Provide the [X, Y] coordinate of the cell's center where the given text is located.  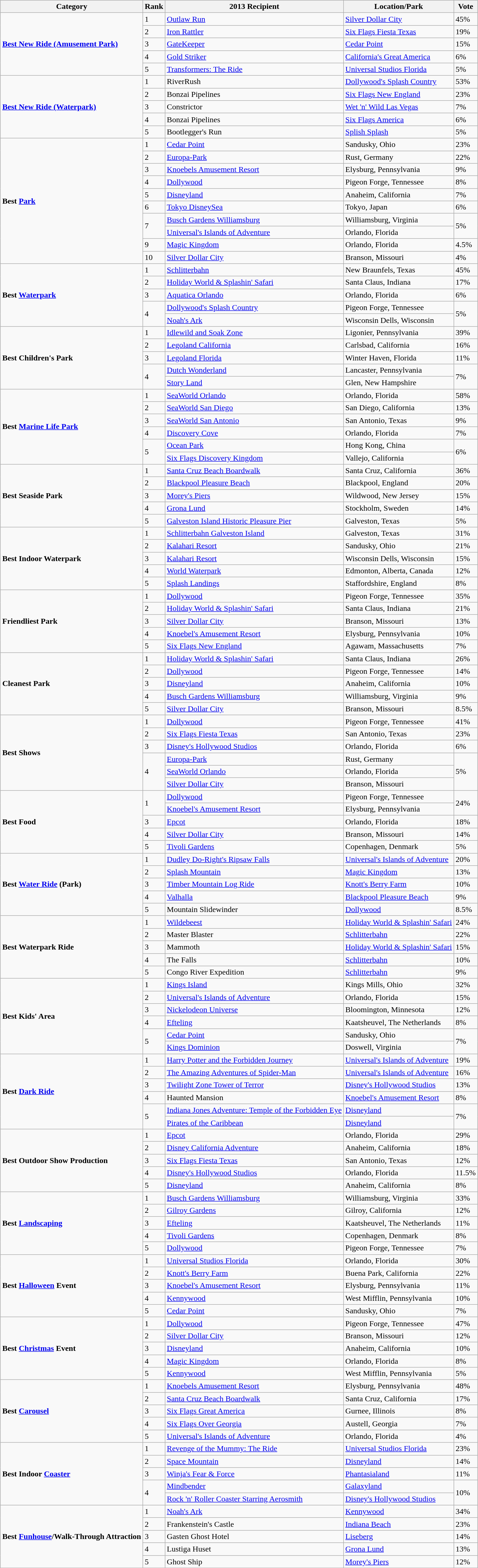
Twilight Zone Tower of Terror [254, 1085]
Revenge of the Mummy: The Ride [254, 1449]
Gilroy, California [399, 1211]
11.5% [465, 1173]
Bootlegger's Run [254, 132]
Category [72, 7]
2013 Recipient [254, 7]
41% [465, 721]
SeaWorld San Diego [254, 408]
29% [465, 1135]
Galveston Island Historic Pleasure Pier [254, 521]
Ghost Ship [254, 1561]
Transformers: The Ride [254, 69]
Hong Kong, China [399, 445]
Best Waterpark [72, 295]
Best Carousel [72, 1411]
Haunted Mansion [254, 1098]
Best Marine Life Park [72, 427]
California's Great America [399, 57]
33% [465, 1198]
Space Mountain [254, 1461]
Nickelodeon Universe [254, 1010]
Legoland Florida [254, 357]
Harry Potter and the Forbidden Journey [254, 1060]
Glen, New Hampshire [399, 383]
Congo River Expedition [254, 972]
Gasten Ghost Hotel [254, 1536]
Vote [465, 7]
Six Flags Discovery Kingdom [254, 458]
Stockholm, Sweden [399, 508]
Lustiga Huset [254, 1549]
Aquatica Orlando [254, 295]
Rock 'n' Roller Coaster Starring Aerosmith [254, 1499]
Friendliest Park [72, 621]
Bloomington, Minnesota [399, 1010]
53% [465, 82]
Lancaster, Pennsylvania [399, 370]
Story Land [254, 383]
Winter Haven, Florida [399, 357]
Best Dark Ride [72, 1091]
Blackpool, England [399, 483]
Best Indoor Coaster [72, 1474]
35% [465, 596]
Dutch Wonderland [254, 370]
World Waterpark [254, 571]
Constrictor [254, 107]
39% [465, 332]
10 [154, 257]
Carlsbad, California [399, 345]
7 [154, 226]
32% [465, 985]
Indiana Beach [399, 1524]
Best Kids' Area [72, 1016]
Ligonier, Pennsylvania [399, 332]
Splash Landings [254, 584]
Edmonton, Alberta, Canada [399, 571]
Best Waterpark Ride [72, 947]
Rank [154, 7]
Best Outdoor Show Production [72, 1160]
Dudley Do-Right's Ripsaw Falls [254, 859]
Kings Island [254, 985]
Best Shows [72, 753]
The Falls [254, 960]
Pirates of the Caribbean [254, 1123]
Gold Striker [254, 57]
The Amazing Adventures of Spider-Man [254, 1072]
4.5% [465, 245]
Timber Mountain Log Ride [254, 884]
6 [154, 207]
Location/Park [399, 7]
Frankenstein's Castle [254, 1524]
RiverRush [254, 82]
Tokyo DisneySea [254, 207]
Vallejo, California [399, 458]
Best Water Ride (Park) [72, 884]
Staffordshire, England [399, 584]
Agawam, Massachusetts [399, 646]
9 [154, 245]
Austell, Georgia [399, 1424]
Ocean Park [254, 445]
Galaxyland [399, 1486]
Wildwood, New Jersey [399, 496]
34% [465, 1511]
Six Flags Great America [254, 1411]
Tokyo, Japan [399, 207]
Best Indoor Waterpark [72, 558]
47% [465, 1323]
San Diego, California [399, 408]
Mindbender [254, 1486]
Gilroy Gardens [254, 1211]
48% [465, 1386]
Valhalla [254, 897]
Six Flags Over Georgia [254, 1424]
Outlaw Run [254, 19]
Best Landscaping [72, 1223]
Best New Ride (Waterpark) [72, 107]
GateKeeper [254, 44]
26% [465, 659]
Best New Ride (Amusement Park) [72, 44]
Wildebeest [254, 922]
New Braunfels, Texas [399, 270]
Idlewild and Soak Zone [254, 332]
Best Seaside Park [72, 496]
Discovery Cove [254, 433]
Kings Dominion [254, 1047]
36% [465, 470]
Best Children's Park [72, 357]
Best Food [72, 822]
Best Park [72, 201]
Mountain Slidewinder [254, 909]
Indiana Jones Adventure: Temple of the Forbidden Eye [254, 1110]
58% [465, 395]
Mammoth [254, 947]
Gurnee, Illinois [399, 1411]
Best Funhouse/Walk-Through Attraction [72, 1536]
Winja's Fear & Force [254, 1474]
Iron Rattler [254, 32]
Splash Mountain [254, 872]
Schlitterbahn Galveston Island [254, 533]
Master Blaster [254, 934]
Best Halloween Event [72, 1286]
Cleanest Park [72, 684]
Buena Park, California [399, 1273]
Disney California Adventure [254, 1148]
Liseberg [399, 1536]
Kings Mills, Ohio [399, 985]
SeaWorld San Antonio [254, 420]
Legoland California [254, 345]
Wet 'n' Wild Las Vegas [399, 107]
30% [465, 1261]
Doswell, Virginia [399, 1047]
Phantasialand [399, 1474]
31% [465, 533]
Best Christmas Event [72, 1348]
Six Flags America [399, 119]
Splish Splash [399, 132]
